Determine the [X, Y] coordinate at the center of the cell enclosing the given text.  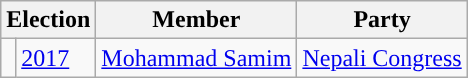
2017 [56, 58]
Election [48, 20]
Member [196, 20]
Nepali Congress [382, 58]
Party [382, 20]
Mohammad Samim [196, 58]
